Pinpoint the cell where the given text exists, returning its (X, Y) midpoint coordinate. 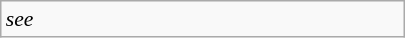
see (203, 19)
